Search for the cell housing the specified text and yield its [x, y] center coordinate. 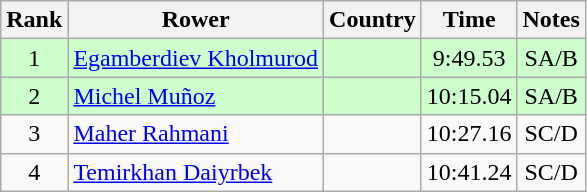
9:49.53 [469, 58]
Notes [551, 20]
Time [469, 20]
Egamberdiev Kholmurod [196, 58]
Michel Muñoz [196, 96]
2 [34, 96]
4 [34, 172]
Rower [196, 20]
Country [373, 20]
3 [34, 134]
10:27.16 [469, 134]
Rank [34, 20]
1 [34, 58]
10:15.04 [469, 96]
Maher Rahmani [196, 134]
10:41.24 [469, 172]
Temirkhan Daiyrbek [196, 172]
